Capture the cell that displays the provided text and extract its [X, Y] central coordinate. 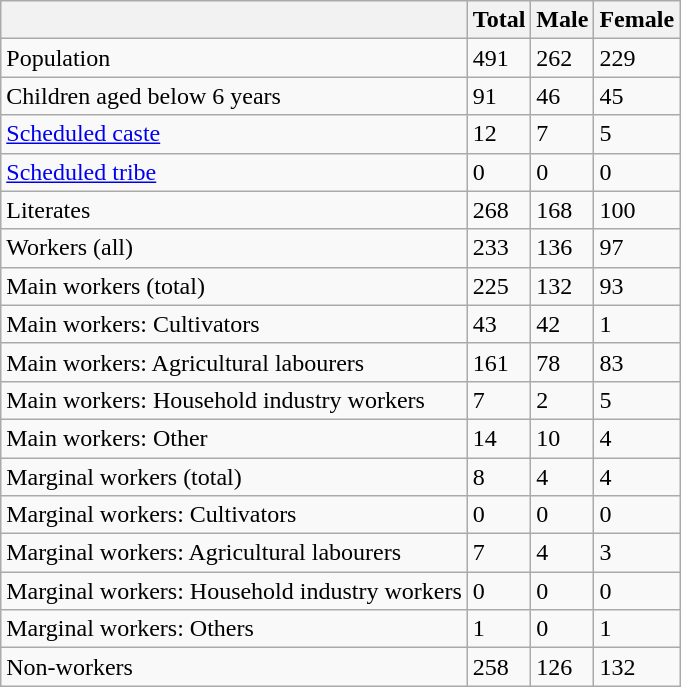
45 [637, 96]
126 [562, 667]
Children aged below 6 years [234, 96]
83 [637, 362]
Main workers (total) [234, 286]
Non-workers [234, 667]
225 [499, 286]
3 [637, 553]
91 [499, 96]
Scheduled caste [234, 134]
268 [499, 210]
10 [562, 438]
Main workers: Household industry workers [234, 400]
262 [562, 58]
100 [637, 210]
Literates [234, 210]
43 [499, 324]
Workers (all) [234, 248]
168 [562, 210]
229 [637, 58]
14 [499, 438]
Scheduled tribe [234, 172]
233 [499, 248]
2 [562, 400]
Marginal workers: Household industry workers [234, 591]
42 [562, 324]
Female [637, 20]
Male [562, 20]
8 [499, 477]
161 [499, 362]
Marginal workers: Agricultural labourers [234, 553]
Marginal workers: Others [234, 629]
97 [637, 248]
Marginal workers: Cultivators [234, 515]
12 [499, 134]
Total [499, 20]
Marginal workers (total) [234, 477]
136 [562, 248]
Main workers: Cultivators [234, 324]
491 [499, 58]
Main workers: Agricultural labourers [234, 362]
Main workers: Other [234, 438]
46 [562, 96]
Population [234, 58]
258 [499, 667]
93 [637, 286]
78 [562, 362]
